Detect which cell encompasses the target text, then output its [X, Y] center coordinate. 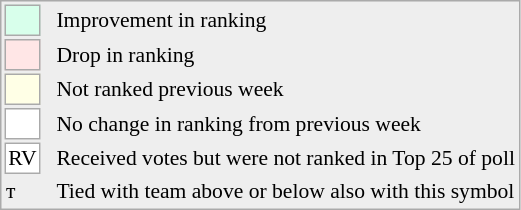
Improvement in ranking [286, 20]
RV [22, 158]
Tied with team above or below also with this symbol [286, 191]
Drop in ranking [286, 55]
No change in ranking from previous week [286, 124]
т [22, 191]
Received votes but were not ranked in Top 25 of poll [286, 158]
Not ranked previous week [286, 90]
